Find where the given text appears and provide that cell's center as [X, Y] coordinate. 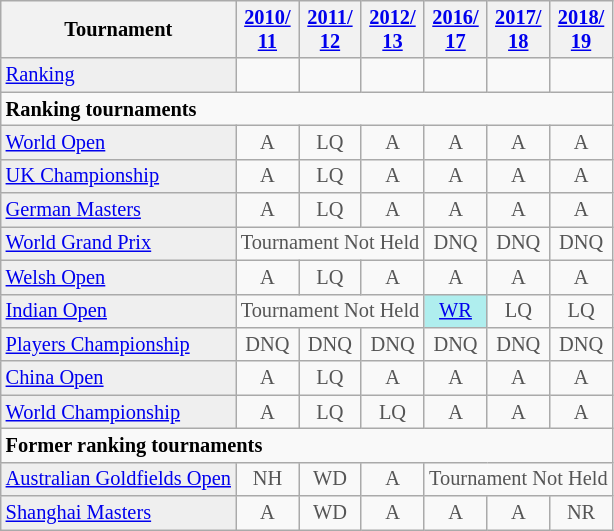
Ranking tournaments [307, 109]
German Masters [118, 210]
2012/13 [392, 29]
Ranking [118, 75]
China Open [118, 378]
2010/11 [268, 29]
Shanghai Masters [118, 513]
2017/18 [518, 29]
WR [456, 311]
World Grand Prix [118, 243]
NR [582, 513]
2018/19 [582, 29]
World Championship [118, 412]
2016/17 [456, 29]
Indian Open [118, 311]
Tournament [118, 29]
2011/12 [330, 29]
NH [268, 479]
World Open [118, 142]
Welsh Open [118, 277]
Players Championship [118, 344]
Australian Goldfields Open [118, 479]
UK Championship [118, 176]
Former ranking tournaments [307, 445]
